From the cell containing the given text, extract its center point as (X, Y) coordinate. 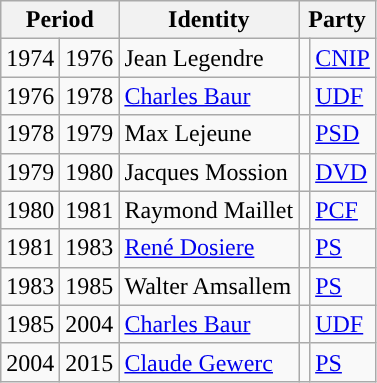
1974 (30, 58)
2015 (90, 362)
Jean Legendre (209, 58)
Party (338, 20)
René Dosiere (209, 248)
Identity (209, 20)
Claude Gewerc (209, 362)
CNIP (343, 58)
Walter Amsallem (209, 286)
Max Lejeune (209, 134)
DVD (343, 172)
PCF (343, 210)
Period (60, 20)
Raymond Maillet (209, 210)
Jacques Mossion (209, 172)
PSD (343, 134)
